Find where the given text appears and provide that cell's center as (X, Y) coordinate. 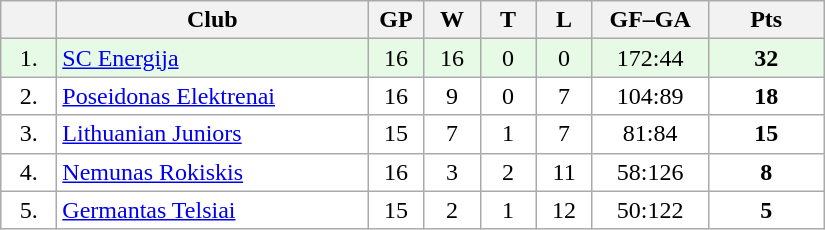
1. (29, 58)
SC Energija (212, 58)
Pts (766, 20)
104:89 (650, 96)
32 (766, 58)
Club (212, 20)
L (564, 20)
11 (564, 172)
2. (29, 96)
81:84 (650, 134)
W (452, 20)
5 (766, 210)
3 (452, 172)
9 (452, 96)
58:126 (650, 172)
Poseidonas Elektrenai (212, 96)
8 (766, 172)
12 (564, 210)
4. (29, 172)
GP (396, 20)
50:122 (650, 210)
Lithuanian Juniors (212, 134)
18 (766, 96)
Nemunas Rokiskis (212, 172)
T (508, 20)
3. (29, 134)
GF–GA (650, 20)
172:44 (650, 58)
5. (29, 210)
Germantas Telsiai (212, 210)
